From the cell containing the given text, extract its center point as [X, Y] coordinate. 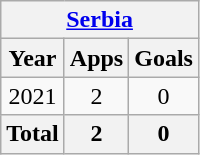
Serbia [100, 20]
Year [33, 58]
Goals [164, 58]
Apps [96, 58]
2021 [33, 96]
Total [33, 134]
